Scan for the cell matching the given text and deliver its [X, Y] coordinate at center. 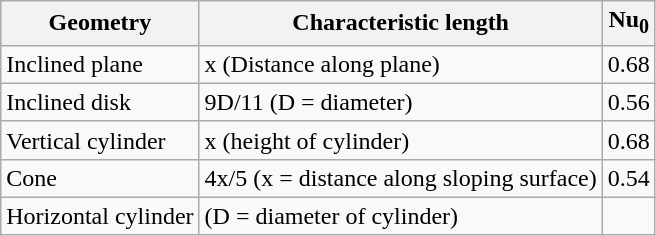
4x/5 (x = distance along sloping surface) [400, 178]
x (height of cylinder) [400, 140]
0.56 [628, 102]
Characteristic length [400, 23]
9D/11 (D = diameter) [400, 102]
Horizontal cylinder [100, 216]
Cone [100, 178]
(D = diameter of cylinder) [400, 216]
Geometry [100, 23]
Nu0 [628, 23]
Inclined disk [100, 102]
x (Distance along plane) [400, 64]
0.54 [628, 178]
Inclined plane [100, 64]
Vertical cylinder [100, 140]
